Locate the cell with the specified text and output its [X, Y] center coordinate. 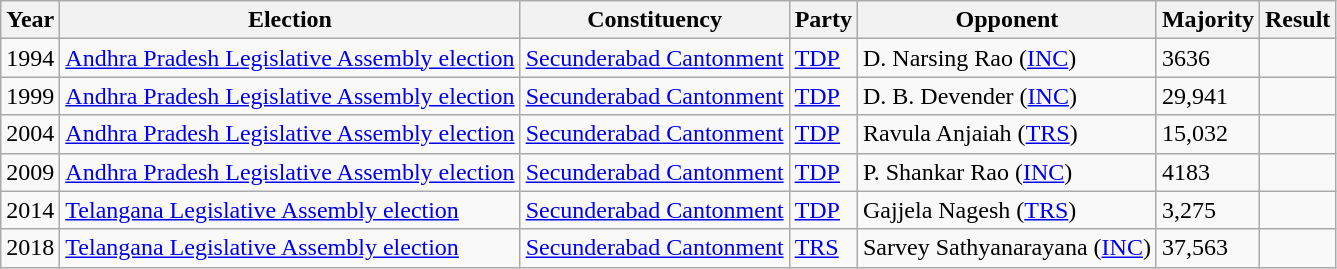
Opponent [1006, 20]
Election [290, 20]
2009 [30, 172]
1999 [30, 96]
Result [1297, 20]
Ravula Anjaiah (TRS) [1006, 134]
1994 [30, 58]
Party [823, 20]
TRS [823, 248]
Sarvey Sathyanarayana (INC) [1006, 248]
D. B. Devender (INC) [1006, 96]
15,032 [1208, 134]
2018 [30, 248]
29,941 [1208, 96]
D. Narsing Rao (INC) [1006, 58]
Constituency [654, 20]
P. Shankar Rao (INC) [1006, 172]
2014 [30, 210]
37,563 [1208, 248]
Gajjela Nagesh (TRS) [1006, 210]
Year [30, 20]
3,275 [1208, 210]
Majority [1208, 20]
4183 [1208, 172]
3636 [1208, 58]
2004 [30, 134]
